Output the [X, Y] coordinate of the center of the cell containing the given text.  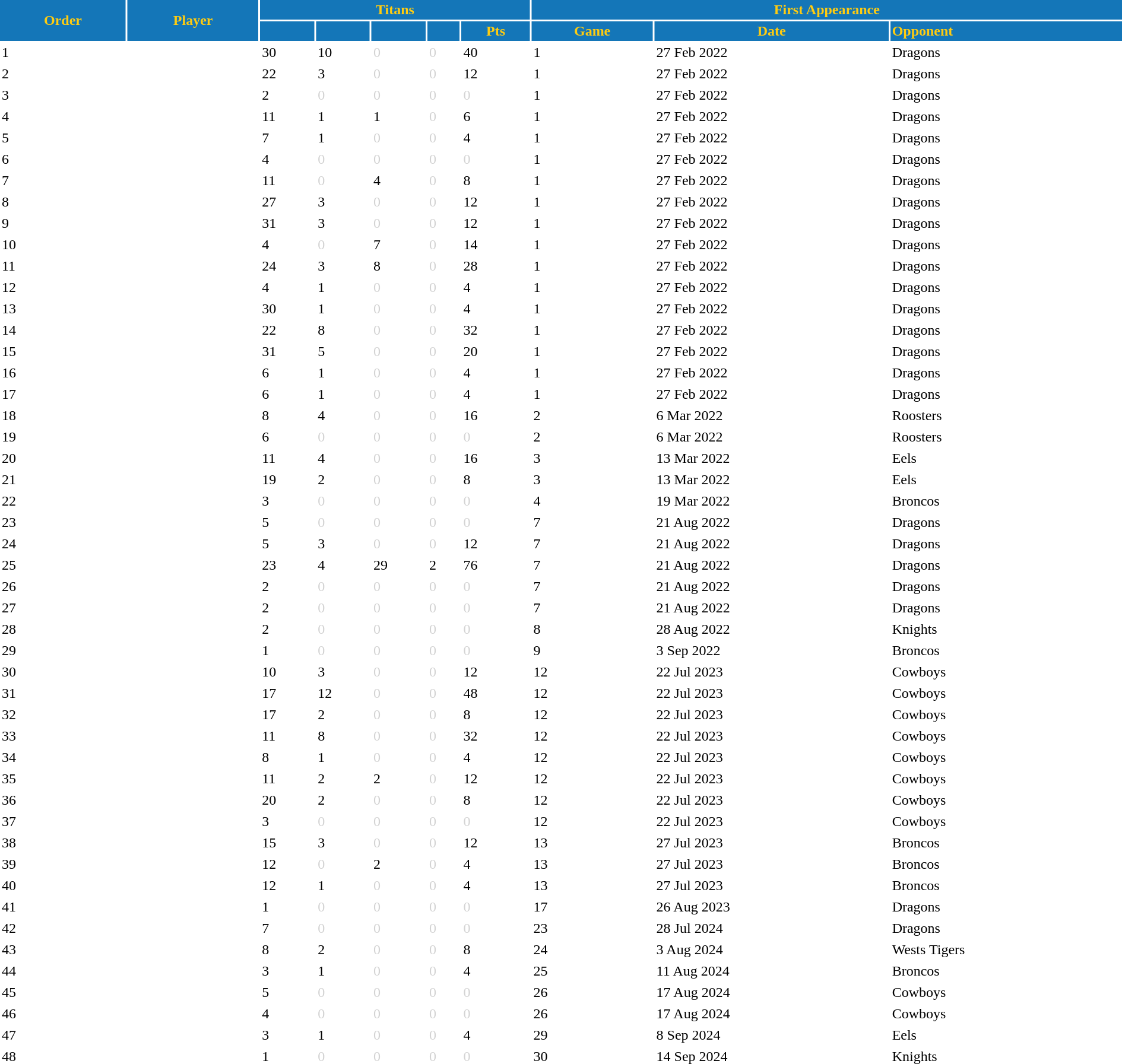
Order [63, 20]
Date [772, 31]
3 Aug 2024 [772, 949]
76 [495, 565]
Opponent [1006, 31]
28 Aug 2022 [772, 629]
Pts [495, 31]
44 [63, 971]
26 Aug 2023 [772, 907]
8 Sep 2024 [772, 1035]
Player [193, 20]
36 [63, 800]
46 [63, 1014]
35 [63, 779]
28 Jul 2024 [772, 928]
Titans [395, 9]
37 [63, 821]
42 [63, 928]
3 Sep 2022 [772, 650]
Game [592, 31]
41 [63, 907]
43 [63, 949]
45 [63, 992]
18 [63, 415]
19 Mar 2022 [772, 501]
First Appearance [827, 9]
Knights [1006, 629]
Wests Tigers [1006, 949]
39 [63, 864]
34 [63, 757]
47 [63, 1035]
33 [63, 736]
48 [495, 693]
11 Aug 2024 [772, 971]
21 [63, 479]
38 [63, 843]
